Scan for the cell matching the given text and deliver its (X, Y) coordinate at center. 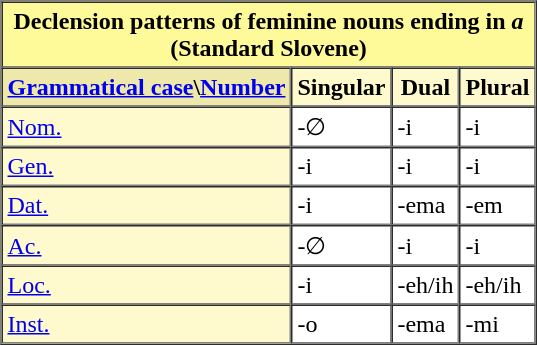
Dat. (147, 206)
-o (341, 324)
Inst. (147, 324)
Loc. (147, 286)
Dual (425, 88)
-mi (497, 324)
Grammatical case\Number (147, 88)
Declension patterns of feminine nouns ending in a(Standard Slovene) (269, 35)
-em (497, 206)
Gen. (147, 166)
Nom. (147, 126)
Ac. (147, 245)
Singular (341, 88)
Plural (497, 88)
